Output the (X, Y) coordinate of the center of the cell containing the given text.  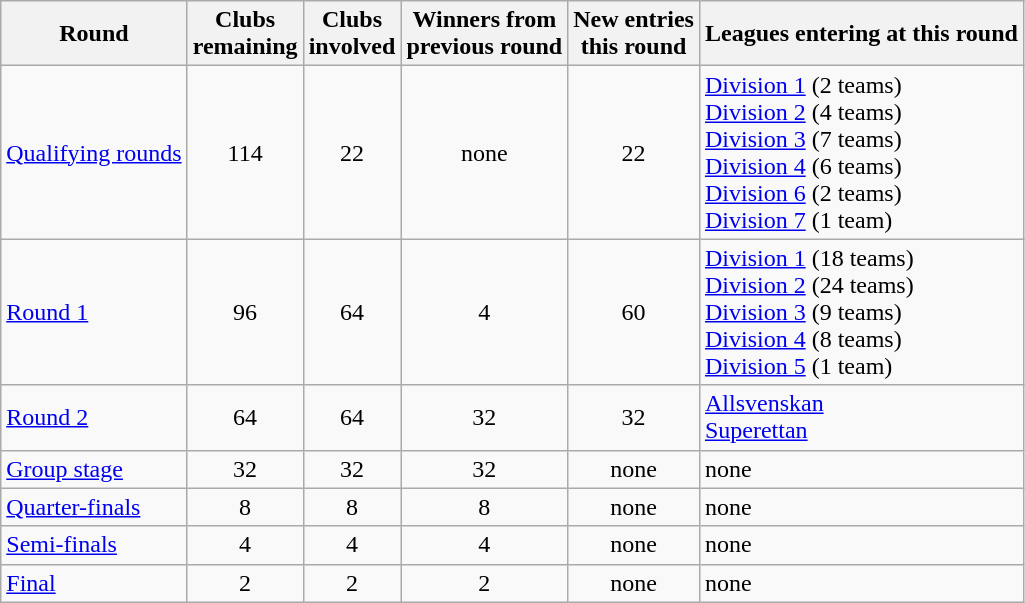
New entriesthis round (634, 34)
Quarter-finals (94, 507)
Group stage (94, 469)
Round 1 (94, 312)
96 (245, 312)
60 (634, 312)
Winners fromprevious round (484, 34)
Clubsremaining (245, 34)
Clubsinvolved (352, 34)
AllsvenskanSuperettan (861, 418)
114 (245, 152)
Division 1 (2 teams)Division 2 (4 teams)Division 3 (7 teams)Division 4 (6 teams)Division 6 (2 teams)Division 7 (1 team) (861, 152)
Round 2 (94, 418)
Leagues entering at this round (861, 34)
Semi-finals (94, 545)
Division 1 (18 teams)Division 2 (24 teams)Division 3 (9 teams)Division 4 (8 teams)Division 5 (1 team) (861, 312)
Final (94, 583)
Round (94, 34)
Qualifying rounds (94, 152)
